Return [x, y] of the center of cell containing provided text 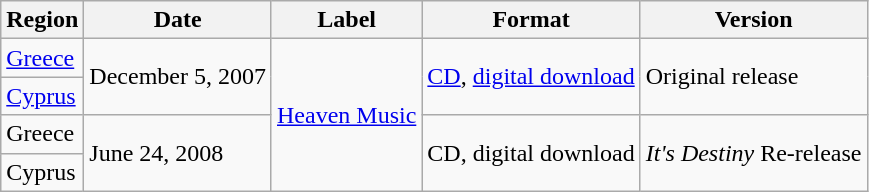
Region [42, 20]
Original release [754, 77]
It's Destiny Re-release [754, 153]
Version [754, 20]
December 5, 2007 [178, 77]
June 24, 2008 [178, 153]
Heaven Music [346, 115]
Format [531, 20]
Label [346, 20]
Date [178, 20]
